Return (X, Y) of the center of cell containing provided text 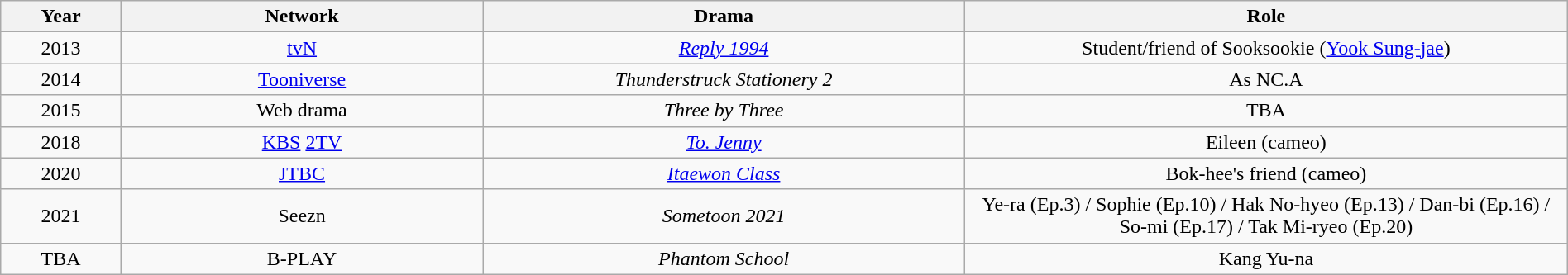
Seezn (301, 216)
2018 (61, 142)
Three by Three (724, 111)
2020 (61, 173)
To. Jenny (724, 142)
tvN (301, 48)
Phantom School (724, 258)
Year (61, 17)
Ye-ra (Ep.3) / Sophie (Ep.10) / Hak No-hyeo (Ep.13) / Dan-bi (Ep.16) / So-mi (Ep.17) / Tak Mi-ryeo (Ep.20) (1267, 216)
JTBC (301, 173)
Kang Yu-na (1267, 258)
Bok-hee's friend (cameo) (1267, 173)
KBS 2TV (301, 142)
Web drama (301, 111)
As NC.A (1267, 79)
Thunderstruck Stationery 2 (724, 79)
Student/friend of Sooksookie (Yook Sung-jae) (1267, 48)
Itaewon Class (724, 173)
Role (1267, 17)
B-PLAY (301, 258)
2014 (61, 79)
2013 (61, 48)
2015 (61, 111)
2021 (61, 216)
Eileen (cameo) (1267, 142)
Network (301, 17)
Sometoon 2021 (724, 216)
Drama (724, 17)
Tooniverse (301, 79)
Reply 1994 (724, 48)
